From the cell containing the given text, extract its center point as (x, y) coordinate. 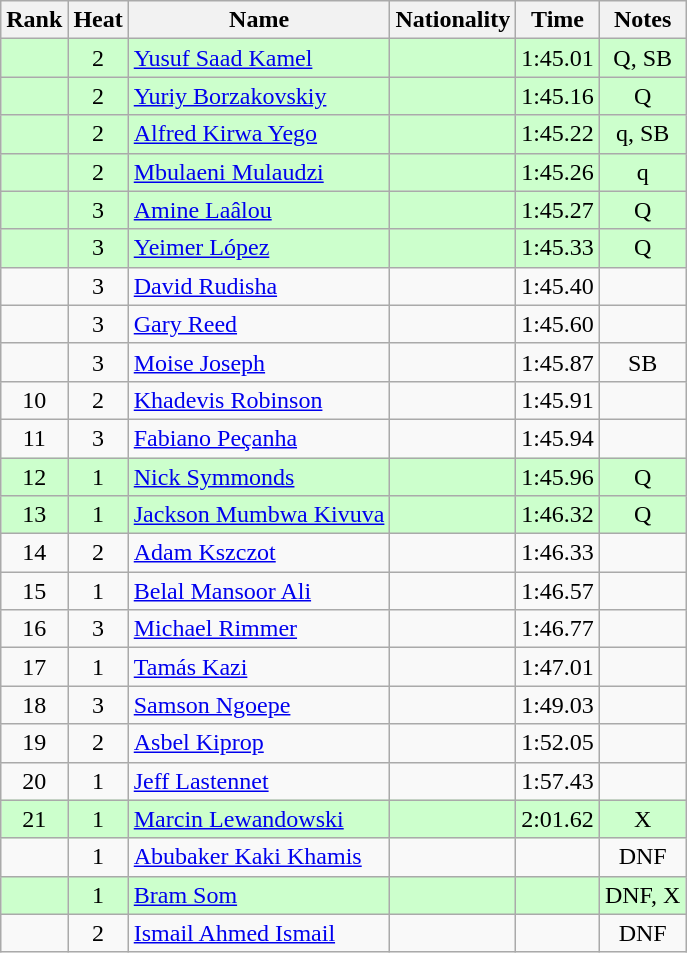
1:46.33 (558, 553)
q, SB (642, 134)
Marcin Lewandowski (259, 819)
Yuriy Borzakovskiy (259, 96)
10 (34, 400)
1:45.91 (558, 400)
Alfred Kirwa Yego (259, 134)
1:46.77 (558, 629)
Time (558, 20)
Abubaker Kaki Khamis (259, 857)
1:45.26 (558, 172)
1:45.33 (558, 248)
19 (34, 743)
Tamás Kazi (259, 667)
Yeimer López (259, 248)
Fabiano Peçanha (259, 438)
Khadevis Robinson (259, 400)
1:49.03 (558, 705)
1:45.87 (558, 362)
13 (34, 515)
Michael Rimmer (259, 629)
1:45.96 (558, 477)
SB (642, 362)
16 (34, 629)
1:45.16 (558, 96)
Amine Laâlou (259, 210)
q (642, 172)
20 (34, 781)
Ismail Ahmed Ismail (259, 933)
1:47.01 (558, 667)
1:57.43 (558, 781)
15 (34, 591)
Q, SB (642, 58)
1:45.27 (558, 210)
1:45.94 (558, 438)
Bram Som (259, 895)
Notes (642, 20)
Belal Mansoor Ali (259, 591)
Name (259, 20)
1:45.60 (558, 324)
Yusuf Saad Kamel (259, 58)
Moise Joseph (259, 362)
2:01.62 (558, 819)
Jeff Lastennet (259, 781)
David Rudisha (259, 286)
Nationality (453, 20)
Heat (98, 20)
Mbulaeni Mulaudzi (259, 172)
14 (34, 553)
1:45.22 (558, 134)
Samson Ngoepe (259, 705)
21 (34, 819)
1:45.40 (558, 286)
Asbel Kiprop (259, 743)
Gary Reed (259, 324)
Adam Kszczot (259, 553)
1:46.57 (558, 591)
Rank (34, 20)
Nick Symmonds (259, 477)
17 (34, 667)
1:45.01 (558, 58)
Jackson Mumbwa Kivuva (259, 515)
18 (34, 705)
11 (34, 438)
12 (34, 477)
DNF, X (642, 895)
1:46.32 (558, 515)
X (642, 819)
1:52.05 (558, 743)
